Provide the [X, Y] coordinate of the cell's center where the given text is located.  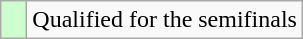
Qualified for the semifinals [165, 20]
